Detect which cell encompasses the target text, then output its (X, Y) center coordinate. 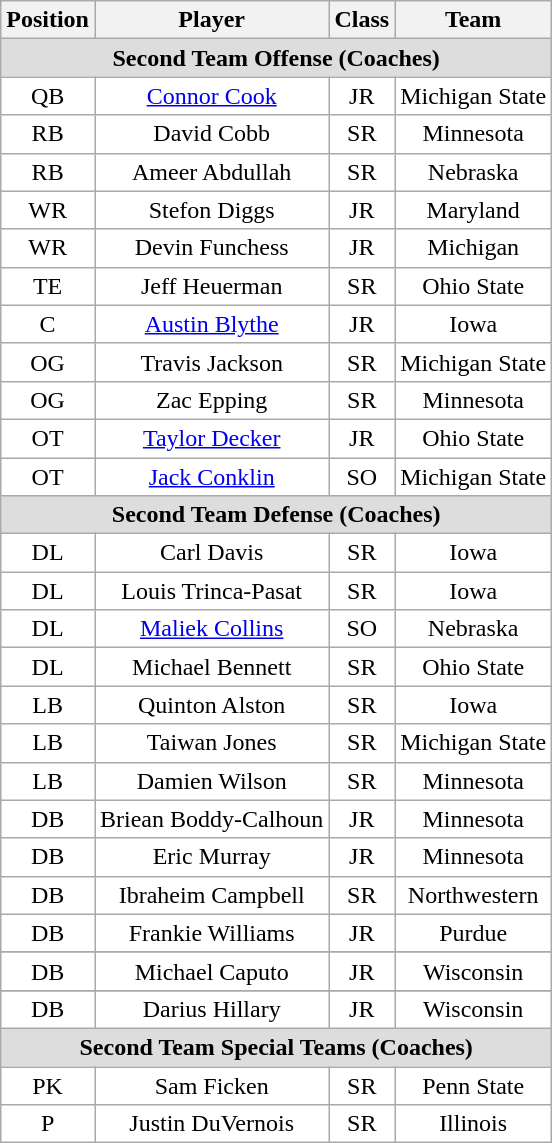
Purdue (474, 933)
Class (362, 20)
Eric Murray (211, 857)
Jack Conklin (211, 477)
Michigan (474, 248)
David Cobb (211, 134)
PK (48, 1085)
Illinois (474, 1124)
Player (211, 20)
Taiwan Jones (211, 743)
Stefon Diggs (211, 210)
Michael Caputo (211, 971)
Northwestern (474, 895)
Devin Funchess (211, 248)
Travis Jackson (211, 362)
Justin DuVernois (211, 1124)
P (48, 1124)
TE (48, 286)
QB (48, 96)
Quinton Alston (211, 705)
Position (48, 20)
Darius Hillary (211, 1009)
Taylor Decker (211, 438)
Louis Trinca-Pasat (211, 591)
Sam Ficken (211, 1085)
Briean Boddy-Calhoun (211, 819)
Team (474, 20)
Damien Wilson (211, 781)
C (48, 324)
Austin Blythe (211, 324)
Jeff Heuerman (211, 286)
Ameer Abdullah (211, 172)
Ibraheim Campbell (211, 895)
Michael Bennett (211, 667)
Second Team Special Teams (Coaches) (276, 1047)
Penn State (474, 1085)
Zac Epping (211, 400)
Frankie Williams (211, 933)
Second Team Defense (Coaches) (276, 515)
Maryland (474, 210)
Maliek Collins (211, 629)
Connor Cook (211, 96)
Second Team Offense (Coaches) (276, 58)
Carl Davis (211, 553)
